Capture the cell that displays the provided text and extract its (X, Y) central coordinate. 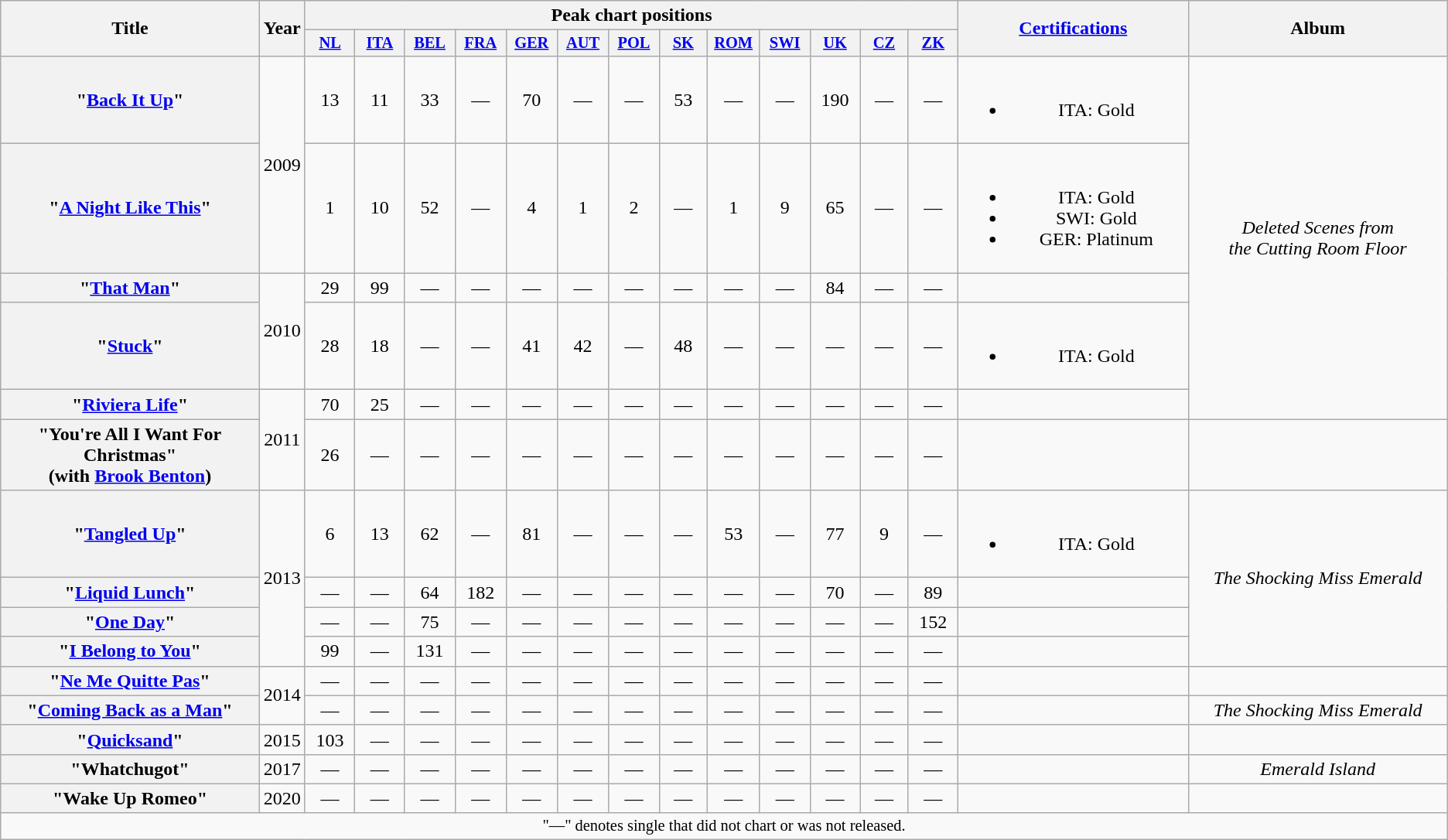
28 (330, 347)
77 (835, 534)
AUT (582, 43)
"Riviera Life" (130, 405)
10 (380, 209)
89 (933, 592)
41 (531, 347)
"Wake Up Romeo" (130, 798)
2 (634, 209)
182 (480, 592)
64 (430, 592)
ITA (380, 43)
152 (933, 622)
2011 (282, 440)
SK (683, 43)
2017 (282, 769)
Album (1318, 29)
33 (430, 99)
"Liquid Lunch" (130, 592)
Title (130, 29)
190 (835, 99)
62 (430, 534)
131 (430, 651)
"—" denotes single that did not chart or was not released. (724, 826)
84 (835, 288)
Certifications (1074, 29)
4 (531, 209)
25 (380, 405)
FRA (480, 43)
"That Man" (130, 288)
ITA: GoldSWI: GoldGER: Platinum (1074, 209)
75 (430, 622)
"I Belong to You" (130, 651)
26 (330, 455)
"Stuck" (130, 347)
NL (330, 43)
Emerald Island (1318, 769)
"Tangled Up" (130, 534)
ZK (933, 43)
POL (634, 43)
GER (531, 43)
BEL (430, 43)
Deleted Scenes from the Cutting Room Floor (1318, 237)
2010 (282, 331)
"A Night Like This" (130, 209)
52 (430, 209)
2020 (282, 798)
48 (683, 347)
29 (330, 288)
65 (835, 209)
2014 (282, 695)
"Coming Back as a Man" (130, 710)
"One Day" (130, 622)
103 (330, 739)
Year (282, 29)
2015 (282, 739)
"You're All I Want For Christmas"(with Brook Benton) (130, 455)
ROM (733, 43)
"Ne Me Quitte Pas" (130, 681)
Peak chart positions (631, 15)
CZ (884, 43)
"Quicksand" (130, 739)
UK (835, 43)
"Whatchugot" (130, 769)
6 (330, 534)
18 (380, 347)
"Back It Up" (130, 99)
81 (531, 534)
2009 (282, 164)
SWI (784, 43)
2013 (282, 579)
42 (582, 347)
11 (380, 99)
